Return the [X, Y] coordinate for the center point of the cell that contains the specified text.  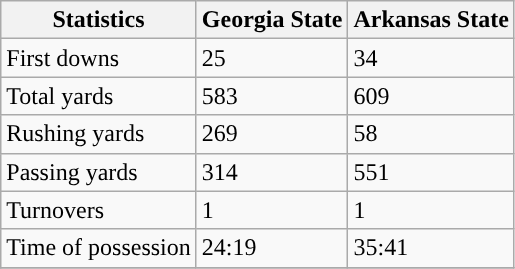
Turnovers [99, 210]
Georgia State [272, 20]
Time of possession [99, 248]
583 [272, 96]
314 [272, 172]
Rushing yards [99, 134]
551 [431, 172]
25 [272, 58]
First downs [99, 58]
34 [431, 58]
24:19 [272, 248]
Total yards [99, 96]
58 [431, 134]
Passing yards [99, 172]
35:41 [431, 248]
Arkansas State [431, 20]
Statistics [99, 20]
609 [431, 96]
269 [272, 134]
